Return [X, Y] of the center of cell containing provided text 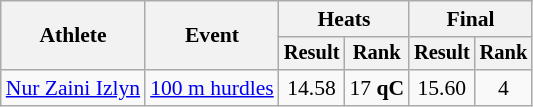
Heats [344, 19]
17 qC [376, 88]
14.58 [312, 88]
4 [504, 88]
Event [212, 36]
15.60 [442, 88]
Nur Zaini Izlyn [73, 88]
Final [470, 19]
Athlete [73, 36]
100 m hurdles [212, 88]
